Scan for the cell matching the given text and deliver its [x, y] coordinate at center. 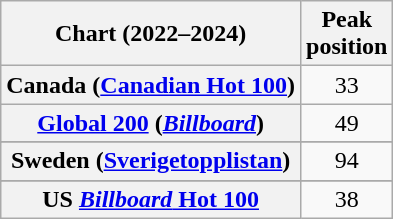
US Billboard Hot 100 [151, 199]
33 [347, 85]
Sweden (Sverigetopplistan) [151, 161]
38 [347, 199]
Chart (2022–2024) [151, 34]
Global 200 (Billboard) [151, 123]
94 [347, 161]
Canada (Canadian Hot 100) [151, 85]
Peakposition [347, 34]
49 [347, 123]
